Locate the cell with the specified text and output its (x, y) center coordinate. 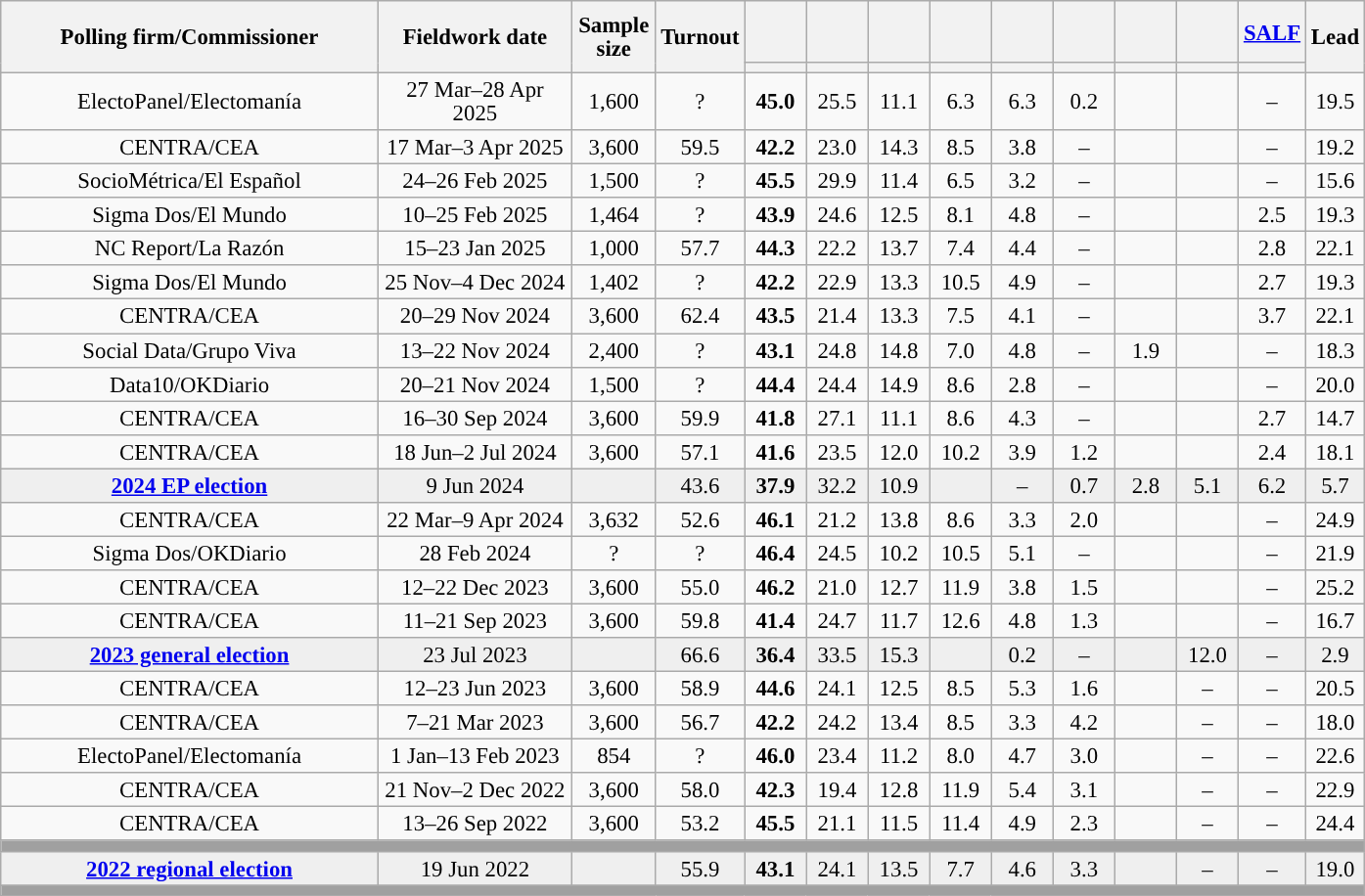
58.9 (701, 689)
Sigma Dos/OKDiario (190, 554)
11.2 (898, 757)
55.0 (701, 587)
2.3 (1084, 824)
27.1 (838, 419)
59.9 (701, 419)
22.2 (838, 248)
43.5 (775, 317)
52.6 (701, 520)
44.6 (775, 689)
1.2 (1084, 452)
24–26 Feb 2025 (475, 182)
16–30 Sep 2024 (475, 419)
5.4 (1022, 790)
45.0 (775, 102)
2024 EP election (190, 485)
3.0 (1084, 757)
Lead (1335, 37)
9 Jun 2024 (475, 485)
1.9 (1145, 350)
13.4 (898, 722)
6.2 (1272, 485)
12–23 Jun 2023 (475, 689)
NC Report/La Razón (190, 248)
58.0 (701, 790)
3.7 (1272, 317)
21.9 (1335, 554)
44.4 (775, 383)
21.2 (838, 520)
13–26 Sep 2022 (475, 824)
42.3 (775, 790)
18 Jun–2 Jul 2024 (475, 452)
13.8 (898, 520)
6.5 (961, 182)
17 Mar–3 Apr 2025 (475, 147)
23.4 (838, 757)
56.7 (701, 722)
62.4 (701, 317)
46.4 (775, 554)
7.4 (961, 248)
19.5 (1335, 102)
19.4 (838, 790)
SALF (1272, 31)
21.1 (838, 824)
23.0 (838, 147)
4.4 (1022, 248)
57.7 (701, 248)
25 Nov–4 Dec 2024 (475, 284)
46.2 (775, 587)
2.9 (1335, 655)
11.5 (898, 824)
Turnout (701, 37)
2023 general election (190, 655)
12–22 Dec 2023 (475, 587)
2022 regional election (190, 869)
3.2 (1022, 182)
22 Mar–9 Apr 2024 (475, 520)
1.6 (1084, 689)
12.7 (898, 587)
32.2 (838, 485)
24.5 (838, 554)
1,000 (614, 248)
18.1 (1335, 452)
10–25 Feb 2025 (475, 215)
25.2 (1335, 587)
19 Jun 2022 (475, 869)
13–22 Nov 2024 (475, 350)
1 Jan–13 Feb 2023 (475, 757)
21 Nov–2 Dec 2022 (475, 790)
41.8 (775, 419)
7–21 Mar 2023 (475, 722)
18.0 (1335, 722)
25.5 (838, 102)
18.3 (1335, 350)
7.7 (961, 869)
46.0 (775, 757)
20.0 (1335, 383)
15–23 Jan 2025 (475, 248)
21.0 (838, 587)
22.6 (1335, 757)
1,600 (614, 102)
66.6 (701, 655)
2.0 (1084, 520)
43.9 (775, 215)
11.7 (898, 620)
15.6 (1335, 182)
14.9 (898, 383)
15.3 (898, 655)
14.8 (898, 350)
3.9 (1022, 452)
4.6 (1022, 869)
4.2 (1084, 722)
1,402 (614, 284)
19.2 (1335, 147)
29.9 (838, 182)
36.4 (775, 655)
4.1 (1022, 317)
13.5 (898, 869)
59.8 (701, 620)
8.0 (961, 757)
24.6 (838, 215)
28 Feb 2024 (475, 554)
33.5 (838, 655)
8.1 (961, 215)
14.7 (1335, 419)
44.3 (775, 248)
55.9 (701, 869)
Fieldwork date (475, 37)
24.9 (1335, 520)
46.1 (775, 520)
3,632 (614, 520)
12.6 (961, 620)
5.3 (1022, 689)
27 Mar–28 Apr 2025 (475, 102)
0.7 (1084, 485)
2.5 (1272, 215)
16.7 (1335, 620)
20.5 (1335, 689)
3.1 (1084, 790)
4.3 (1022, 419)
5.7 (1335, 485)
7.5 (961, 317)
21.4 (838, 317)
Social Data/Grupo Viva (190, 350)
43.6 (701, 485)
41.6 (775, 452)
37.9 (775, 485)
Polling firm/Commissioner (190, 37)
23 Jul 2023 (475, 655)
20–21 Nov 2024 (475, 383)
1,464 (614, 215)
24.8 (838, 350)
20–29 Nov 2024 (475, 317)
41.4 (775, 620)
23.5 (838, 452)
13.7 (898, 248)
59.5 (701, 147)
57.1 (701, 452)
11–21 Sep 2023 (475, 620)
19.0 (1335, 869)
10.9 (898, 485)
1.3 (1084, 620)
SocioMétrica/El Español (190, 182)
Data10/OKDiario (190, 383)
2.4 (1272, 452)
2,400 (614, 350)
1.5 (1084, 587)
53.2 (701, 824)
4.7 (1022, 757)
24.2 (838, 722)
14.3 (898, 147)
12.8 (898, 790)
24.7 (838, 620)
Sample size (614, 37)
7.0 (961, 350)
854 (614, 757)
